Pinpoint the cell where the given text exists, returning its (x, y) midpoint coordinate. 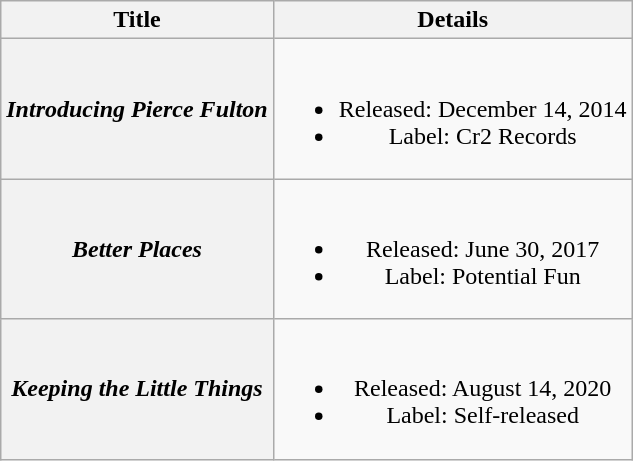
Introducing Pierce Fulton (137, 109)
Keeping the Little Things (137, 389)
Title (137, 20)
Details (452, 20)
Released: August 14, 2020Label: Self-released (452, 389)
Better Places (137, 249)
Released: June 30, 2017Label: Potential Fun (452, 249)
Released: December 14, 2014Label: Cr2 Records (452, 109)
